Return the (X, Y) coordinate for the center point of the cell that contains the specified text.  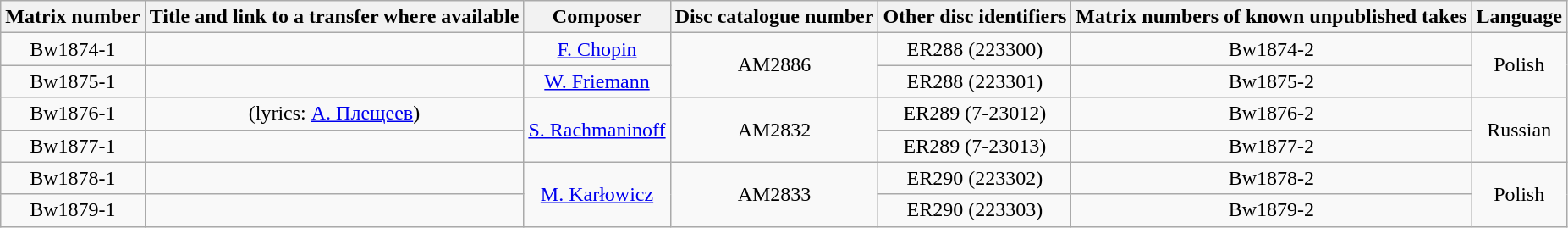
Bw1875-2 (1271, 81)
Title and link to a transfer where available (334, 17)
W. Friemann (597, 81)
(lyrics: А. Плещеев) (334, 114)
Bw1876-1 (73, 114)
Matrix number (73, 17)
ER288 (223301) (975, 81)
Bw1874-2 (1271, 49)
AM2832 (774, 130)
Bw1874-1 (73, 49)
Matrix numbers of known unpublished takes (1271, 17)
ER290 (223302) (975, 178)
ER288 (223300) (975, 49)
Disc catalogue number (774, 17)
M. Karłowicz (597, 194)
Bw1876-2 (1271, 114)
Bw1877-2 (1271, 146)
AM2886 (774, 65)
Bw1875-1 (73, 81)
ER289 (7-23013) (975, 146)
Russian (1519, 130)
Other disc identifiers (975, 17)
ER290 (223303) (975, 210)
Composer (597, 17)
AM2833 (774, 194)
Bw1878-2 (1271, 178)
Bw1877-1 (73, 146)
ER289 (7-23012) (975, 114)
Language (1519, 17)
Bw1879-2 (1271, 210)
S. Rachmaninoff (597, 130)
Bw1878-1 (73, 178)
Bw1879-1 (73, 210)
F. Chopin (597, 49)
